Provide the (X, Y) coordinate of the cell's center where the given text is located.  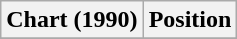
Position (190, 20)
Chart (1990) (72, 20)
